Locate the cell with the specified text and output its (x, y) center coordinate. 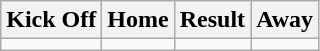
Kick Off (52, 20)
Home (138, 20)
Result (212, 20)
Away (285, 20)
